Return the (x, y) coordinate for the center point of the cell that contains the specified text.  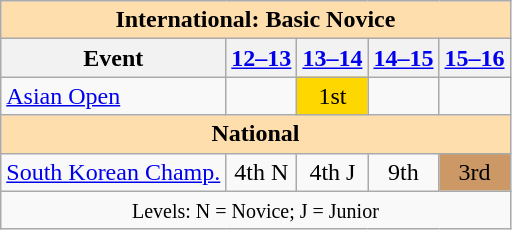
3rd (474, 172)
Asian Open (114, 96)
National (256, 134)
15–16 (474, 58)
14–15 (404, 58)
4th N (262, 172)
Levels: N = Novice; J = Junior (256, 210)
13–14 (332, 58)
4th J (332, 172)
1st (332, 96)
12–13 (262, 58)
International: Basic Novice (256, 20)
9th (404, 172)
Event (114, 58)
South Korean Champ. (114, 172)
